Detect which cell encompasses the target text, then output its (X, Y) center coordinate. 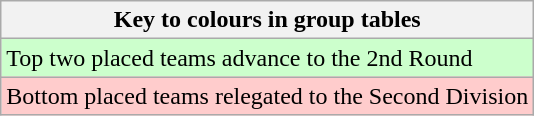
Key to colours in group tables (268, 20)
Bottom placed teams relegated to the Second Division (268, 96)
Top two placed teams advance to the 2nd Round (268, 58)
